Locate the cell with the specified text and output its [x, y] center coordinate. 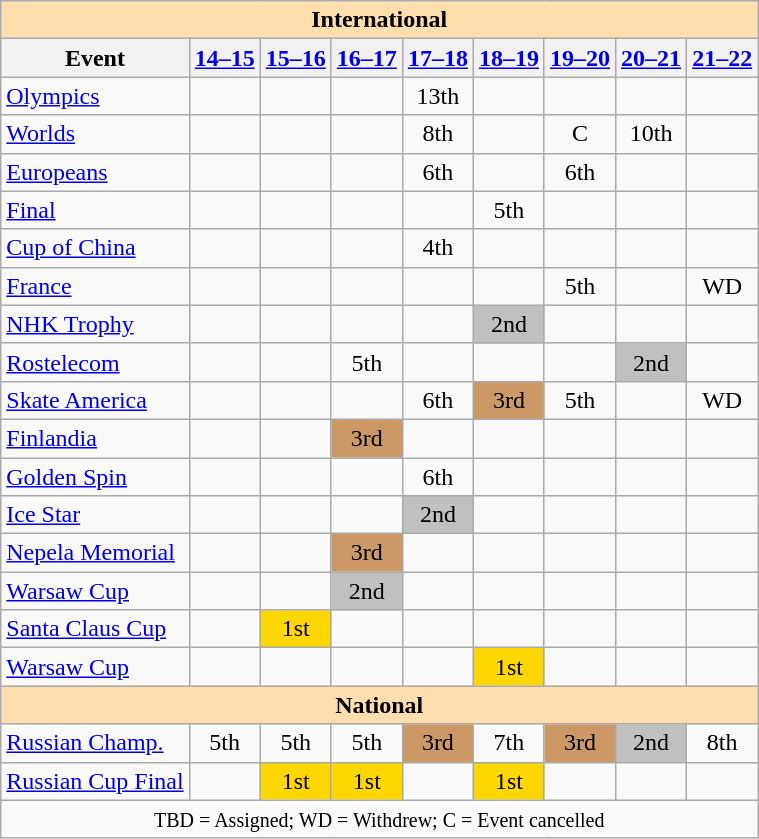
TBD = Assigned; WD = Withdrew; C = Event cancelled [380, 819]
21–22 [722, 58]
Rostelecom [95, 362]
Golden Spin [95, 477]
Worlds [95, 134]
20–21 [652, 58]
Russian Champ. [95, 743]
17–18 [438, 58]
Skate America [95, 400]
NHK Trophy [95, 324]
Final [95, 210]
Santa Claus Cup [95, 629]
4th [438, 248]
10th [652, 134]
7th [508, 743]
C [580, 134]
13th [438, 96]
Russian Cup Final [95, 781]
19–20 [580, 58]
France [95, 286]
14–15 [224, 58]
Nepela Memorial [95, 553]
International [380, 20]
16–17 [366, 58]
Olympics [95, 96]
Finlandia [95, 438]
Event [95, 58]
Cup of China [95, 248]
Europeans [95, 172]
Ice Star [95, 515]
National [380, 705]
15–16 [296, 58]
18–19 [508, 58]
